From the cell containing the given text, extract its center point as (X, Y) coordinate. 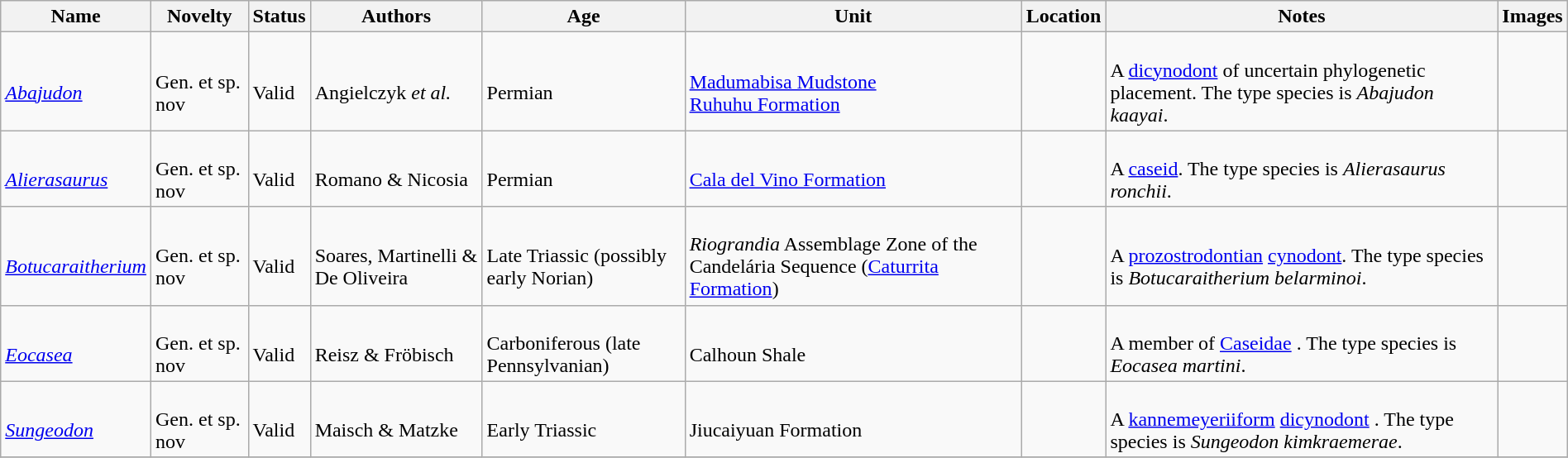
Botucaraitherium (76, 256)
Romano & Nicosia (396, 169)
Late Triassic (possibly early Norian) (584, 256)
Sungeodon (76, 419)
Cala del Vino Formation (853, 169)
Notes (1302, 17)
Calhoun Shale (853, 343)
A prozostrodontian cynodont. The type species is Botucaraitherium belarminoi. (1302, 256)
Name (76, 17)
Alierasaurus (76, 169)
Madumabisa Mudstone Ruhuhu Formation (853, 81)
Riograndia Assemblage Zone of the Candelária Sequence (Caturrita Formation) (853, 256)
Authors (396, 17)
A dicynodont of uncertain phylogenetic placement. The type species is Abajudon kaayai. (1302, 81)
Abajudon (76, 81)
Angielczyk et al. (396, 81)
Eocasea (76, 343)
Age (584, 17)
Soares, Martinelli & De Oliveira (396, 256)
Early Triassic (584, 419)
Location (1064, 17)
Unit (853, 17)
Novelty (199, 17)
A caseid. The type species is Alierasaurus ronchii. (1302, 169)
A kannemeyeriiform dicynodont . The type species is Sungeodon kimkraemerae. (1302, 419)
Maisch & Matzke (396, 419)
Status (280, 17)
Jiucaiyuan Formation (853, 419)
Images (1532, 17)
Carboniferous (late Pennsylvanian) (584, 343)
Reisz & Fröbisch (396, 343)
A member of Caseidae . The type species is Eocasea martini. (1302, 343)
